Pinpoint the cell where the given text exists, returning its [X, Y] midpoint coordinate. 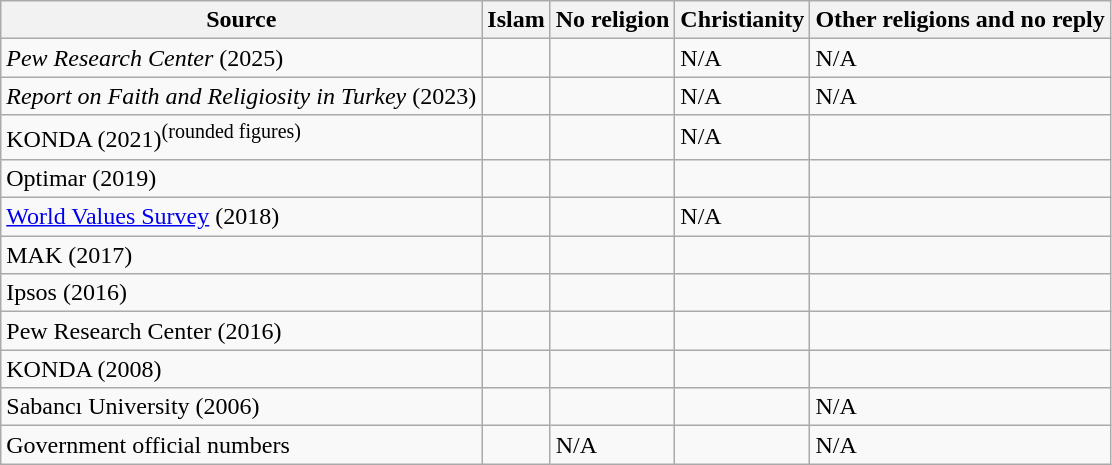
MAK (2017) [242, 255]
Other religions and no reply [960, 20]
World Values Survey (2018) [242, 217]
KONDA (2008) [242, 369]
Islam [516, 20]
No religion [612, 20]
Ipsos (2016) [242, 293]
Christianity [742, 20]
Source [242, 20]
Optimar (2019) [242, 178]
Pew Research Center (2025) [242, 58]
Sabancı University (2006) [242, 407]
KONDA (2021)(rounded figures) [242, 138]
Government official numbers [242, 445]
Pew Research Center (2016) [242, 331]
Report on Faith and Religiosity in Turkey (2023) [242, 96]
